Detect which cell encompasses the target text, then output its (X, Y) center coordinate. 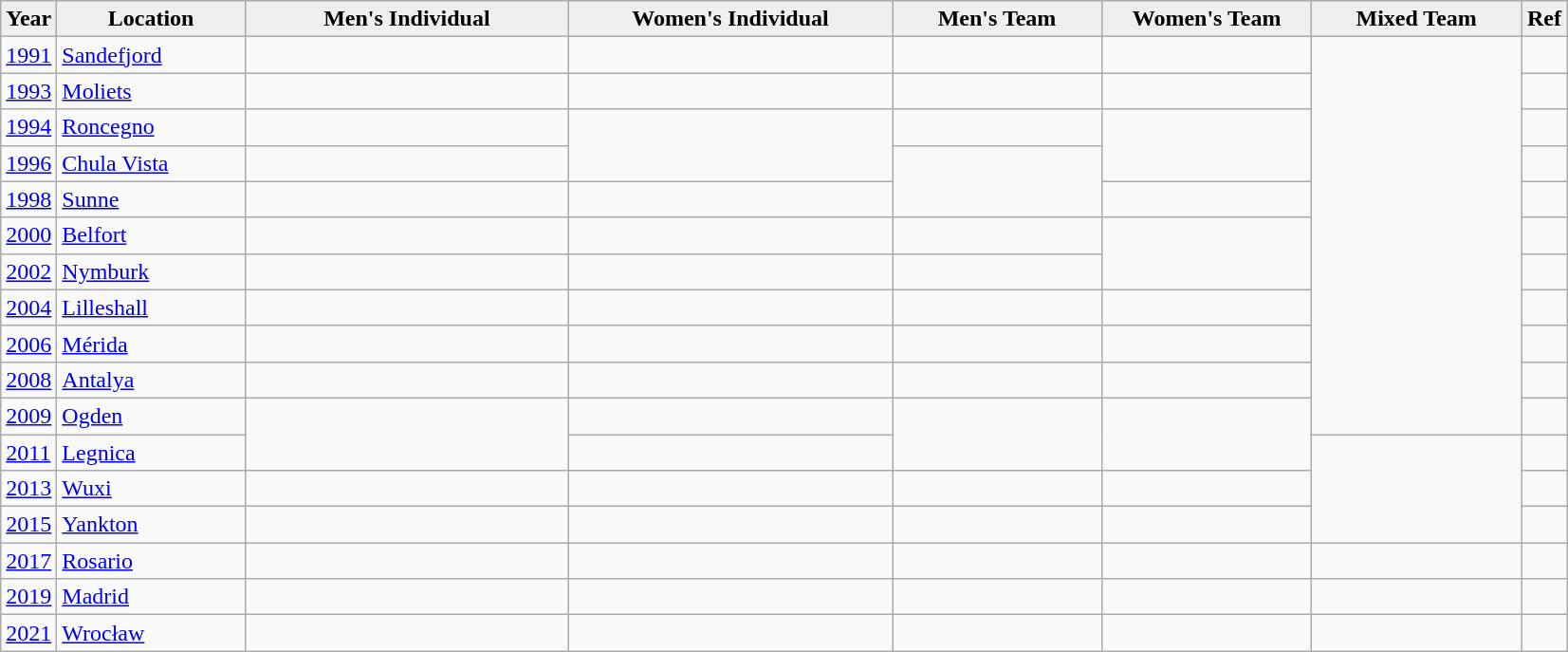
Moliets (152, 91)
2000 (28, 235)
Women's Team (1207, 19)
2015 (28, 525)
2021 (28, 633)
Belfort (152, 235)
Men's Individual (406, 19)
Legnica (152, 453)
Rosario (152, 561)
1998 (28, 199)
Ogden (152, 416)
Madrid (152, 597)
Wuxi (152, 489)
1991 (28, 55)
1994 (28, 127)
Antalya (152, 380)
Sunne (152, 199)
2019 (28, 597)
Sandefjord (152, 55)
2011 (28, 453)
Chula Vista (152, 163)
Men's Team (996, 19)
2009 (28, 416)
Year (28, 19)
1996 (28, 163)
Mixed Team (1417, 19)
Mérida (152, 344)
2013 (28, 489)
Ref (1544, 19)
Nymburk (152, 271)
1993 (28, 91)
Yankton (152, 525)
Wrocław (152, 633)
2004 (28, 307)
Roncegno (152, 127)
Women's Individual (730, 19)
2017 (28, 561)
2006 (28, 344)
2008 (28, 380)
Location (152, 19)
Lilleshall (152, 307)
2002 (28, 271)
